Locate the cell with the specified text and output its [x, y] center coordinate. 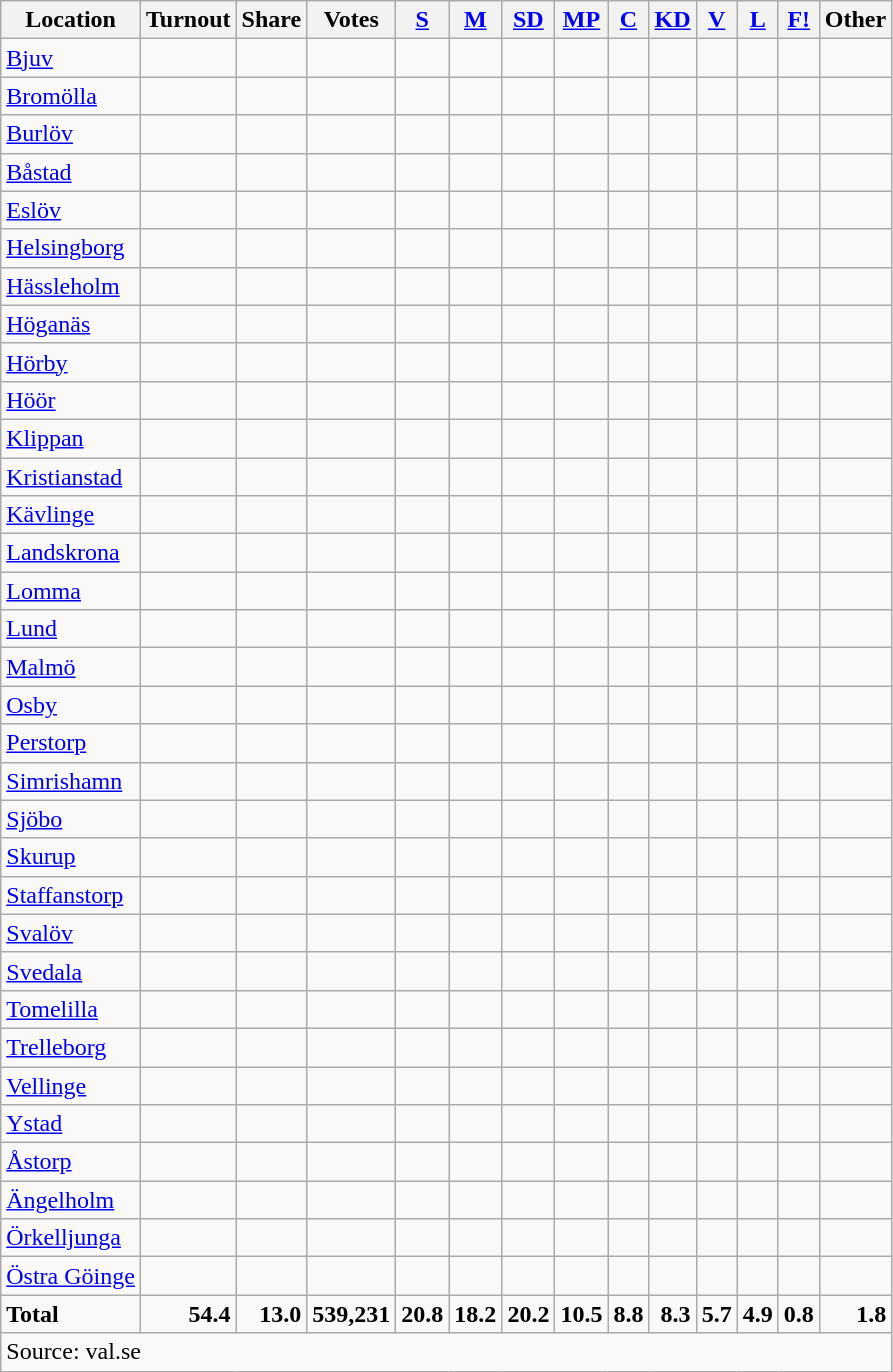
Bjuv [71, 58]
Perstorp [71, 743]
539,231 [352, 1314]
Share [272, 20]
MP [582, 20]
Other [855, 20]
Klippan [71, 438]
8.3 [672, 1314]
Svedala [71, 971]
54.4 [188, 1314]
5.7 [716, 1314]
13.0 [272, 1314]
V [716, 20]
SD [528, 20]
Hässleholm [71, 286]
Source: val.se [446, 1352]
4.9 [758, 1314]
S [422, 20]
Åstorp [71, 1162]
Örkelljunga [71, 1238]
Lomma [71, 591]
Ängelholm [71, 1200]
Votes [352, 20]
M [476, 20]
Höganäs [71, 324]
8.8 [628, 1314]
F! [798, 20]
KD [672, 20]
Sjöbo [71, 819]
C [628, 20]
Skurup [71, 857]
Malmö [71, 667]
Båstad [71, 172]
Helsingborg [71, 248]
Östra Göinge [71, 1276]
Vellinge [71, 1085]
Simrishamn [71, 781]
20.2 [528, 1314]
Tomelilla [71, 1009]
Kristianstad [71, 477]
Eslöv [71, 210]
Turnout [188, 20]
L [758, 20]
Höör [71, 400]
Osby [71, 705]
Staffanstorp [71, 895]
0.8 [798, 1314]
Ystad [71, 1124]
Lund [71, 629]
Svalöv [71, 933]
Bromölla [71, 96]
10.5 [582, 1314]
Landskrona [71, 553]
Kävlinge [71, 515]
Location [71, 20]
18.2 [476, 1314]
Hörby [71, 362]
Trelleborg [71, 1047]
1.8 [855, 1314]
Burlöv [71, 134]
20.8 [422, 1314]
Total [71, 1314]
